Capture the cell that displays the provided text and extract its (X, Y) central coordinate. 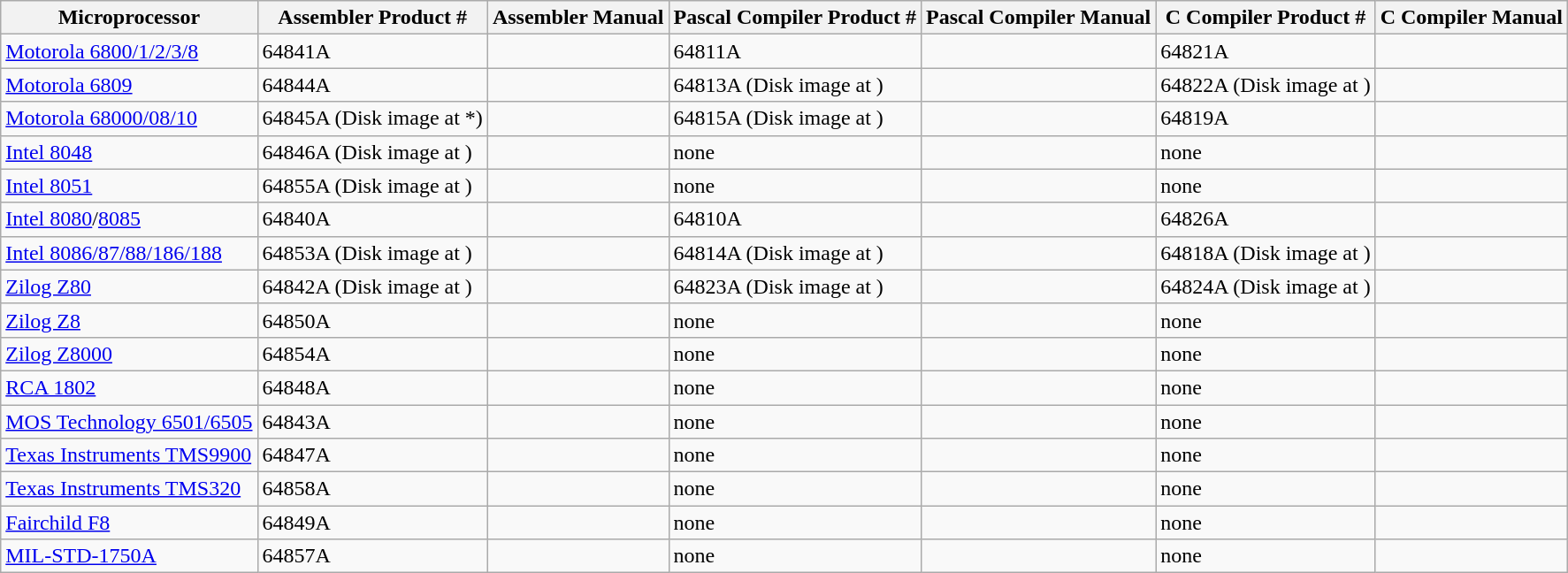
64811A (794, 51)
64858A (372, 489)
64823A (Disk image at ) (794, 286)
64824A (Disk image at ) (1266, 286)
Intel 8048 (129, 152)
64822A (Disk image at ) (1266, 85)
Pascal Compiler Manual (1038, 18)
Intel 8086/87/88/186/188 (129, 253)
64815A (Disk image at ) (794, 118)
64857A (372, 556)
MOS Technology 6501/6505 (129, 422)
64813A (Disk image at ) (794, 85)
64818A (Disk image at ) (1266, 253)
Microprocessor (129, 18)
64846A (Disk image at ) (372, 152)
64840A (372, 219)
Assembler Manual (578, 18)
RCA 1802 (129, 387)
Motorola 6809 (129, 85)
64848A (372, 387)
64814A (Disk image at ) (794, 253)
64841A (372, 51)
Intel 8051 (129, 186)
MIL-STD-1750A (129, 556)
Motorola 6800/1/2/3/8 (129, 51)
Intel 8080/8085 (129, 219)
Assembler Product # (372, 18)
C Compiler Manual (1472, 18)
64844A (372, 85)
64853A (Disk image at ) (372, 253)
64855A (Disk image at ) (372, 186)
64821A (1266, 51)
Texas Instruments TMS9900 (129, 455)
Pascal Compiler Product # (794, 18)
Zilog Z8 (129, 320)
Zilog Z80 (129, 286)
Fairchild F8 (129, 523)
64842A (Disk image at ) (372, 286)
Motorola 68000/08/10 (129, 118)
64849A (372, 523)
64843A (372, 422)
64819A (1266, 118)
C Compiler Product # (1266, 18)
64810A (794, 219)
Zilog Z8000 (129, 354)
64850A (372, 320)
Texas Instruments TMS320 (129, 489)
64847A (372, 455)
64826A (1266, 219)
64854A (372, 354)
64845A (Disk image at *) (372, 118)
